Identify which cell holds the provided text, then report its (x, y) central coordinate. 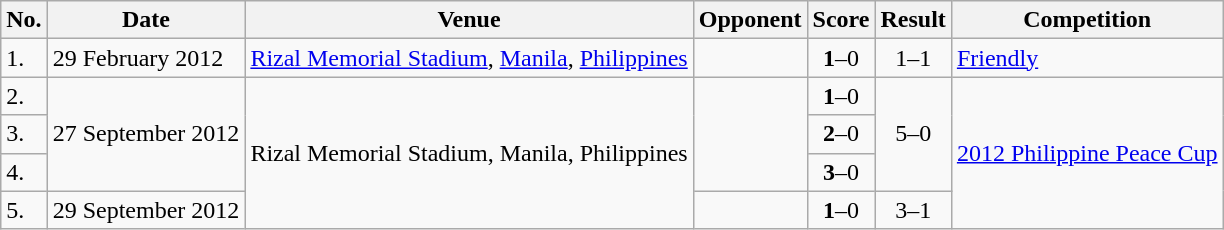
29 September 2012 (146, 210)
Date (146, 20)
2–0 (841, 134)
No. (24, 20)
3–1 (913, 210)
Result (913, 20)
5–0 (913, 134)
Competition (1087, 20)
2. (24, 96)
1–1 (913, 58)
Opponent (750, 20)
3–0 (841, 172)
27 September 2012 (146, 134)
4. (24, 172)
5. (24, 210)
Friendly (1087, 58)
Score (841, 20)
Venue (469, 20)
1. (24, 58)
29 February 2012 (146, 58)
3. (24, 134)
2012 Philippine Peace Cup (1087, 153)
